Extract the (x, y) coordinate from the center of the cell holding the provided text.  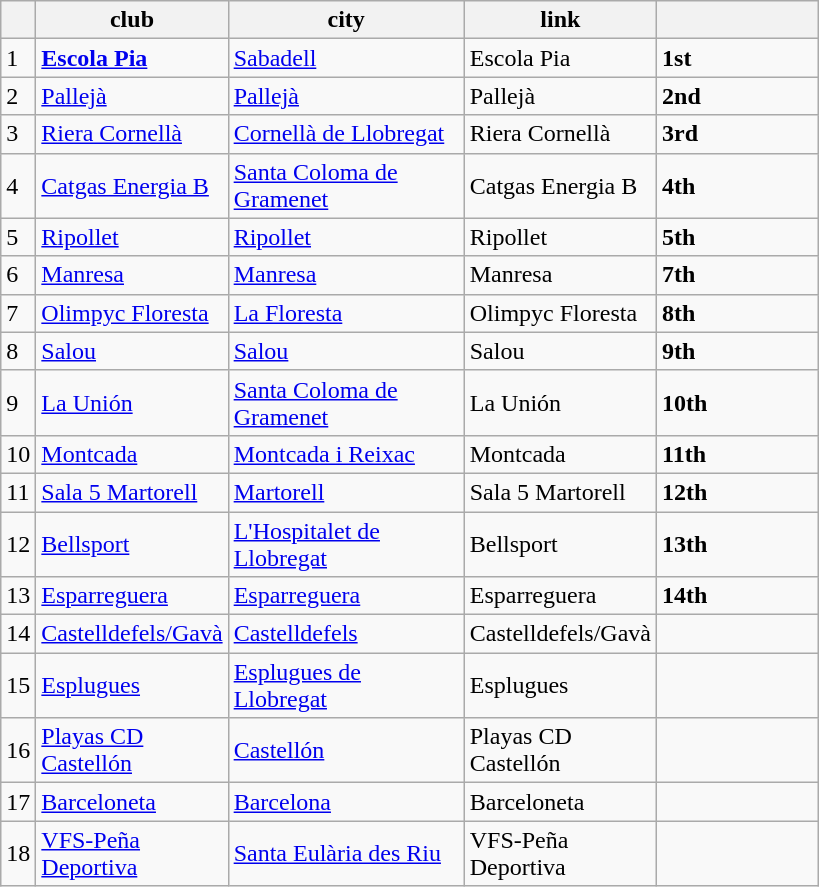
2 (18, 96)
16 (18, 750)
La Floresta (346, 313)
city (346, 20)
14th (738, 596)
3 (18, 134)
11th (738, 454)
12 (18, 544)
L'Hospitalet de Llobregat (346, 544)
1 (18, 58)
18 (18, 854)
Sabadell (346, 58)
5th (738, 237)
Castellón (346, 750)
7th (738, 275)
8 (18, 351)
Cornellà de Llobregat (346, 134)
4 (18, 186)
2nd (738, 96)
12th (738, 492)
link (560, 20)
Castelldefels (346, 634)
1st (738, 58)
club (132, 20)
Barcelona (346, 802)
9 (18, 402)
4th (738, 186)
9th (738, 351)
13th (738, 544)
13 (18, 596)
17 (18, 802)
Montcada i Reixac (346, 454)
10th (738, 402)
8th (738, 313)
15 (18, 686)
Santa Eulària des Riu (346, 854)
Martorell (346, 492)
3rd (738, 134)
10 (18, 454)
7 (18, 313)
14 (18, 634)
6 (18, 275)
11 (18, 492)
Esplugues de Llobregat (346, 686)
5 (18, 237)
